Extract the (X, Y) coordinate from the center of the cell holding the provided text.  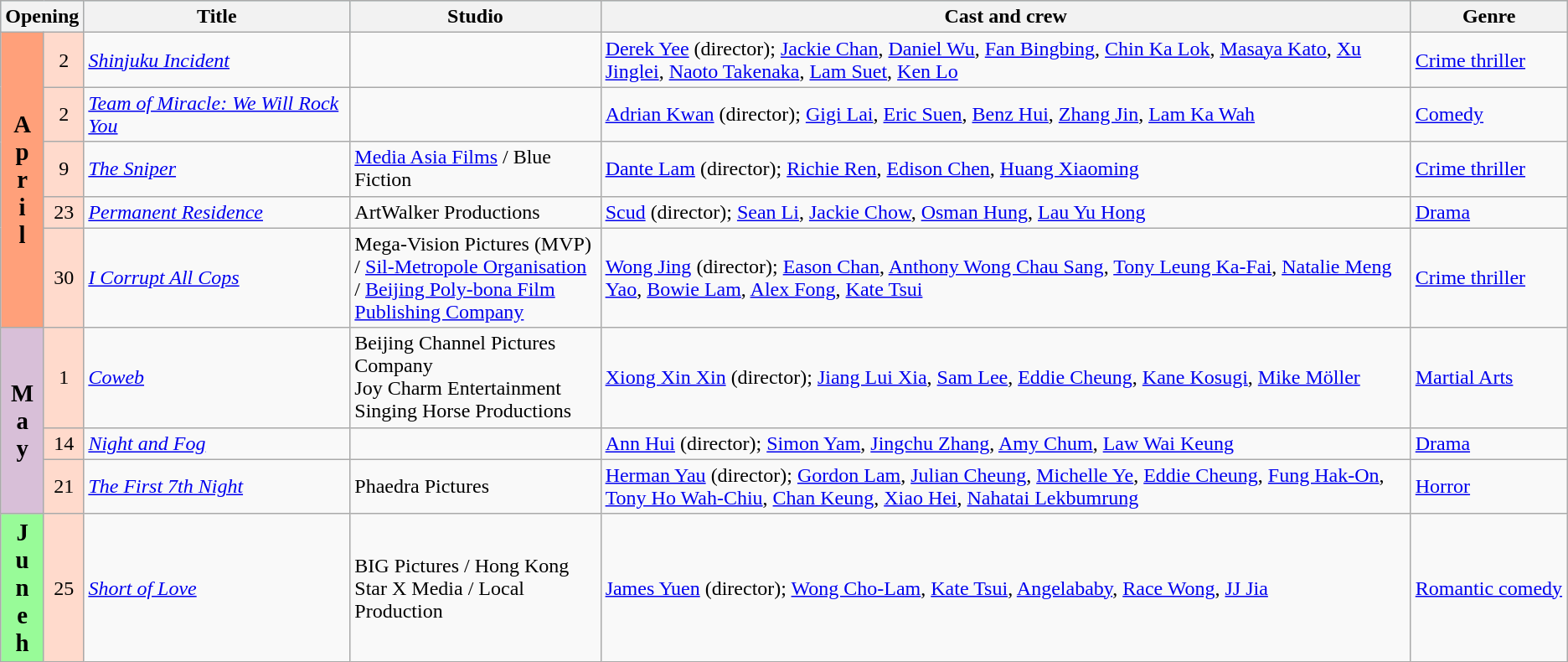
Cast and crew (1005, 17)
21 (64, 486)
Opening (42, 17)
Night and Fog (217, 443)
Studio (476, 17)
Coweb (217, 377)
Permanent Residence (217, 212)
Team of Miracle: We Will Rock You (217, 114)
I Corrupt All Cops (217, 278)
ArtWalker Productions (476, 212)
Herman Yau (director); Gordon Lam, Julian Cheung, Michelle Ye, Eddie Cheung, Fung Hak-On, Tony Ho Wah-Chiu, Chan Keung, Xiao Hei, Nahatai Lekbumrung (1005, 486)
Wong Jing (director); Eason Chan, Anthony Wong Chau Sang, Tony Leung Ka-Fai, Natalie Meng Yao, Bowie Lam, Alex Fong, Kate Tsui (1005, 278)
The Sniper (217, 169)
Phaedra Pictures (476, 486)
Scud (director); Sean Li, Jackie Chow, Osman Hung, Lau Yu Hong (1005, 212)
9 (64, 169)
Dante Lam (director); Richie Ren, Edison Chen, Huang Xiaoming (1005, 169)
Juneh (23, 587)
April (23, 180)
Martial Arts (1489, 377)
BIG Pictures / Hong Kong Star X Media / Local Production (476, 587)
James Yuen (director); Wong Cho-Lam, Kate Tsui, Angelababy, Race Wong, JJ Jia (1005, 587)
Genre (1489, 17)
Adrian Kwan (director); Gigi Lai, Eric Suen, Benz Hui, Zhang Jin, Lam Ka Wah (1005, 114)
Title (217, 17)
Derek Yee (director); Jackie Chan, Daniel Wu, Fan Bingbing, Chin Ka Lok, Masaya Kato, Xu Jinglei, Naoto Takenaka, Lam Suet, Ken Lo (1005, 60)
Horror (1489, 486)
14 (64, 443)
25 (64, 587)
Comedy (1489, 114)
Ann Hui (director); Simon Yam, Jingchu Zhang, Amy Chum, Law Wai Keung (1005, 443)
23 (64, 212)
M ay (23, 421)
Media Asia Films / Blue Fiction (476, 169)
Mega-Vision Pictures (MVP) / Sil-Metropole Organisation / Beijing Poly-bona Film Publishing Company (476, 278)
Xiong Xin Xin (director); Jiang Lui Xia, Sam Lee, Eddie Cheung, Kane Kosugi, Mike Möller (1005, 377)
Beijing Channel Pictures Company Joy Charm Entertainment Singing Horse Productions (476, 377)
Romantic comedy (1489, 587)
Short of Love (217, 587)
30 (64, 278)
The First 7th Night (217, 486)
1 (64, 377)
Shinjuku Incident (217, 60)
